Capture the cell that displays the provided text and extract its [x, y] central coordinate. 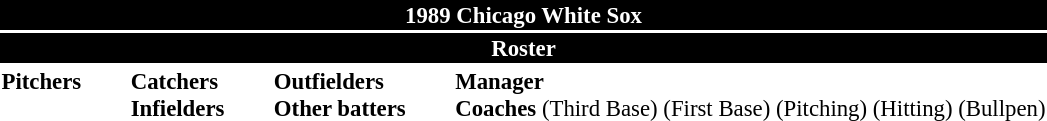
Roster [524, 48]
1989 Chicago White Sox [524, 15]
